Detect which cell encompasses the target text, then output its [X, Y] center coordinate. 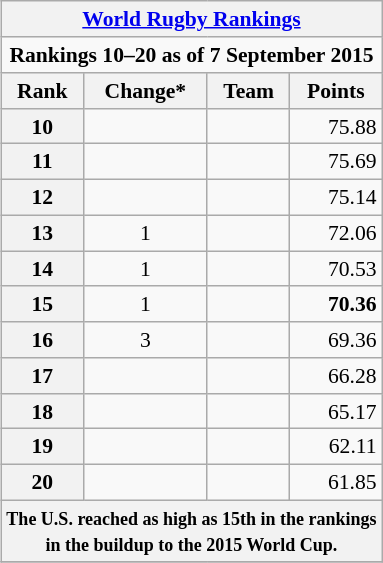
75.69 [336, 162]
66.28 [336, 376]
16 [42, 340]
Rank [42, 91]
3 [145, 340]
Rankings 10–20 as of 7 September 2015 [191, 55]
15 [42, 304]
70.36 [336, 304]
14 [42, 269]
70.53 [336, 269]
20 [42, 482]
World Rugby Rankings [191, 19]
65.17 [336, 411]
69.36 [336, 340]
The U.S. reached as high as 15th in the rankings in the buildup to the 2015 World Cup. [191, 530]
19 [42, 447]
Change* [145, 91]
61.85 [336, 482]
72.06 [336, 233]
13 [42, 233]
62.11 [336, 447]
12 [42, 197]
Team [248, 91]
11 [42, 162]
75.14 [336, 197]
10 [42, 126]
18 [42, 411]
75.88 [336, 126]
17 [42, 376]
Points [336, 91]
